From the cell containing the given text, extract its center point as (x, y) coordinate. 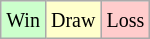
Loss (126, 20)
Win (24, 20)
Draw (72, 20)
